Find where the given text appears and provide that cell's center as [X, Y] coordinate. 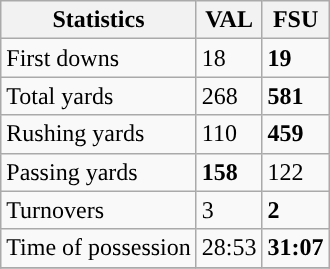
158 [229, 172]
2 [296, 210]
Statistics [99, 20]
Rushing yards [99, 134]
122 [296, 172]
Time of possession [99, 248]
VAL [229, 20]
581 [296, 96]
110 [229, 134]
Turnovers [99, 210]
268 [229, 96]
Total yards [99, 96]
Passing yards [99, 172]
FSU [296, 20]
First downs [99, 58]
28:53 [229, 248]
19 [296, 58]
459 [296, 134]
18 [229, 58]
3 [229, 210]
31:07 [296, 248]
